For the text-containing cell, return its midpoint in (x, y) coordinate format. 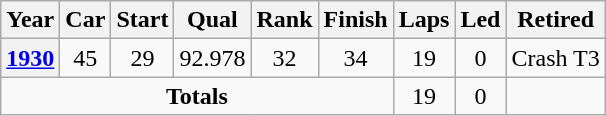
Finish (356, 20)
Retired (556, 20)
34 (356, 58)
Laps (424, 20)
92.978 (212, 58)
Led (480, 20)
32 (284, 58)
Car (86, 20)
Rank (284, 20)
Year (30, 20)
29 (142, 58)
Qual (212, 20)
1930 (30, 58)
Start (142, 20)
Totals (197, 96)
Crash T3 (556, 58)
45 (86, 58)
